Return (x, y) of the center of cell containing provided text 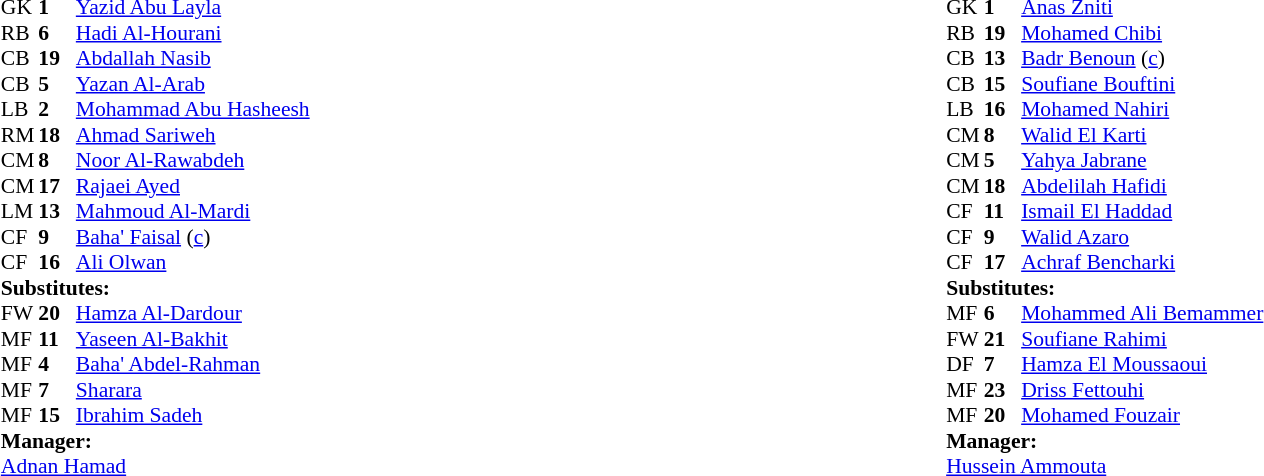
Soufiane Rahimi (1142, 339)
21 (1003, 339)
Abdallah Nasib (193, 59)
Achraf Bencharki (1142, 263)
Noor Al-Rawabdeh (193, 161)
Ibrahim Sadeh (193, 415)
4 (57, 365)
Mohammad Abu Hasheesh (193, 109)
Ismail El Haddad (1142, 211)
Hamza El Moussaoui (1142, 365)
LM (20, 211)
Abdelilah Hafidi (1142, 186)
Badr Benoun (c) (1142, 59)
Yaseen Al-Bakhit (193, 339)
Ahmad Sariweh (193, 135)
Mohamed Nahiri (1142, 109)
Mohamed Chibi (1142, 33)
Yazan Al-Arab (193, 84)
Mohammed Ali Bemammer (1142, 313)
Soufiane Bouftini (1142, 84)
Sharara (193, 390)
Ali Olwan (193, 263)
Hamza Al-Dardour (193, 313)
Rajaei Ayed (193, 186)
Walid El Karti (1142, 135)
Hadi Al-Hourani (193, 33)
DF (965, 365)
2 (57, 109)
RM (20, 135)
Baha' Faisal (c) (193, 237)
Mohamed Fouzair (1142, 415)
Baha' Abdel-Rahman (193, 365)
23 (1003, 390)
Yahya Jabrane (1142, 161)
Walid Azaro (1142, 237)
Driss Fettouhi (1142, 390)
Mahmoud Al-Mardi (193, 211)
